Find where the given text appears and provide that cell's center as (X, Y) coordinate. 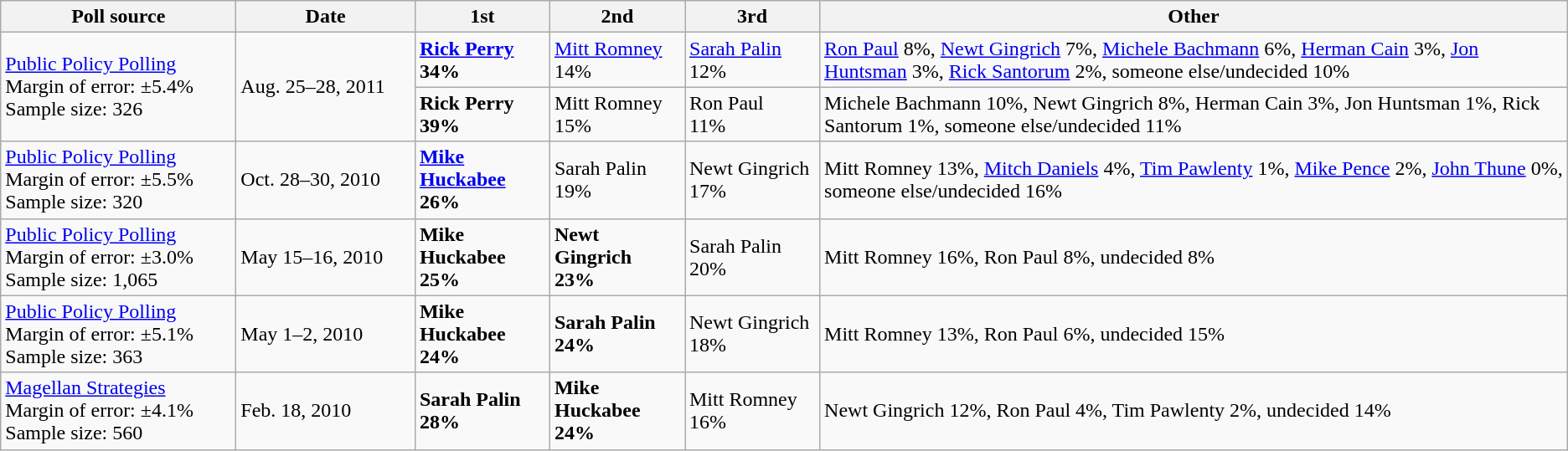
Rick Perry39% (482, 114)
Mike Huckabee25% (482, 257)
Other (1194, 17)
Public Policy PollingMargin of error: ±5.1% Sample size: 363 (119, 334)
Sarah Palin12% (752, 60)
1st (482, 17)
Oct. 28–30, 2010 (326, 180)
Sarah Palin28% (482, 411)
Mitt Romney16% (752, 411)
Newt Gingrich17% (752, 180)
Magellan StrategiesMargin of error: ±4.1% Sample size: 560 (119, 411)
Mitt Romney15% (616, 114)
May 1–2, 2010 (326, 334)
Aug. 25–28, 2011 (326, 87)
Sarah Palin19% (616, 180)
Mitt Romney 13%, Mitch Daniels 4%, Tim Pawlenty 1%, Mike Pence 2%, John Thune 0%, someone else/undecided 16% (1194, 180)
Rick Perry34% (482, 60)
Newt Gingrich23% (616, 257)
Newt Gingrich 12%, Ron Paul 4%, Tim Pawlenty 2%, undecided 14% (1194, 411)
Newt Gingrich18% (752, 334)
Ron Paul11% (752, 114)
Mitt Romney14% (616, 60)
Public Policy PollingMargin of error: ±5.4% Sample size: 326 (119, 87)
Feb. 18, 2010 (326, 411)
May 15–16, 2010 (326, 257)
Mitt Romney 16%, Ron Paul 8%, undecided 8% (1194, 257)
Public Policy PollingMargin of error: ±3.0% Sample size: 1,065 (119, 257)
Date (326, 17)
3rd (752, 17)
Public Policy PollingMargin of error: ±5.5% Sample size: 320 (119, 180)
Ron Paul 8%, Newt Gingrich 7%, Michele Bachmann 6%, Herman Cain 3%, Jon Huntsman 3%, Rick Santorum 2%, someone else/undecided 10% (1194, 60)
Michele Bachmann 10%, Newt Gingrich 8%, Herman Cain 3%, Jon Huntsman 1%, Rick Santorum 1%, someone else/undecided 11% (1194, 114)
Poll source (119, 17)
Sarah Palin24% (616, 334)
Mike Huckabee26% (482, 180)
Mitt Romney 13%, Ron Paul 6%, undecided 15% (1194, 334)
Sarah Palin20% (752, 257)
2nd (616, 17)
